Find where the given text appears and provide that cell's center as [X, Y] coordinate. 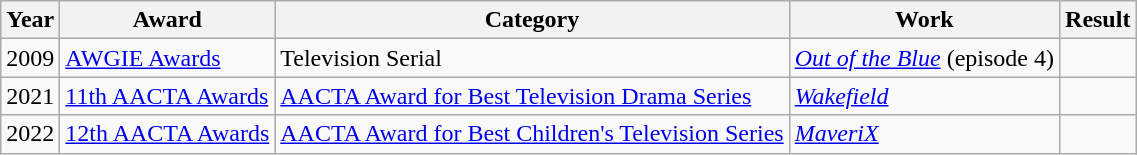
Category [532, 20]
Award [168, 20]
Result [1098, 20]
Work [924, 20]
Out of the Blue (episode 4) [924, 58]
AACTA Award for Best Television Drama Series [532, 96]
2021 [30, 96]
12th AACTA Awards [168, 134]
2022 [30, 134]
Year [30, 20]
Wakefield [924, 96]
Television Serial [532, 58]
MaveriX [924, 134]
2009 [30, 58]
11th AACTA Awards [168, 96]
AWGIE Awards [168, 58]
AACTA Award for Best Children's Television Series [532, 134]
